From the cell containing the given text, extract its center point as [x, y] coordinate. 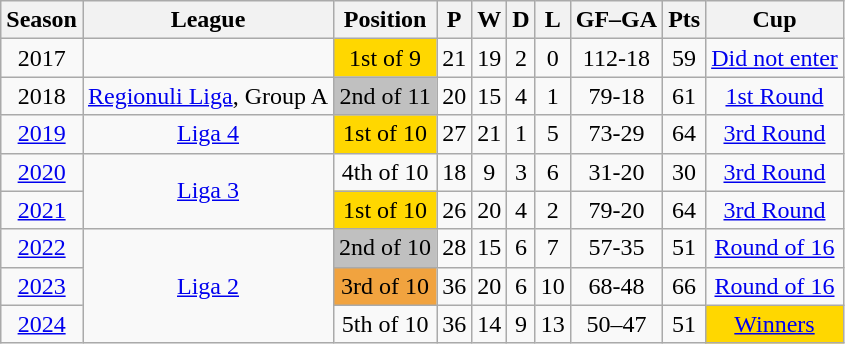
112-18 [616, 58]
59 [684, 58]
2019 [42, 134]
2020 [42, 172]
30 [684, 172]
2nd of 11 [386, 96]
Did not enter [775, 58]
P [454, 20]
50–47 [616, 324]
Liga 2 [208, 286]
Cup [775, 20]
19 [490, 58]
1st Round [775, 96]
1st of 9 [386, 58]
4th of 10 [386, 172]
2nd of 10 [386, 248]
79-20 [616, 210]
GF–GA [616, 20]
14 [490, 324]
W [490, 20]
66 [684, 286]
73-29 [616, 134]
79-18 [616, 96]
2018 [42, 96]
2024 [42, 324]
27 [454, 134]
31-20 [616, 172]
5 [552, 134]
2022 [42, 248]
26 [454, 210]
3rd of 10 [386, 286]
3 [521, 172]
18 [454, 172]
Regionuli Liga, Group A [208, 96]
Position [386, 20]
2023 [42, 286]
10 [552, 286]
0 [552, 58]
2017 [42, 58]
Liga 4 [208, 134]
57-35 [616, 248]
L [552, 20]
13 [552, 324]
Liga 3 [208, 191]
D [521, 20]
Pts [684, 20]
Winners [775, 324]
2021 [42, 210]
28 [454, 248]
Season [42, 20]
61 [684, 96]
League [208, 20]
68-48 [616, 286]
5th of 10 [386, 324]
7 [552, 248]
